Return the (X, Y) coordinate for the center point of the cell that contains the specified text.  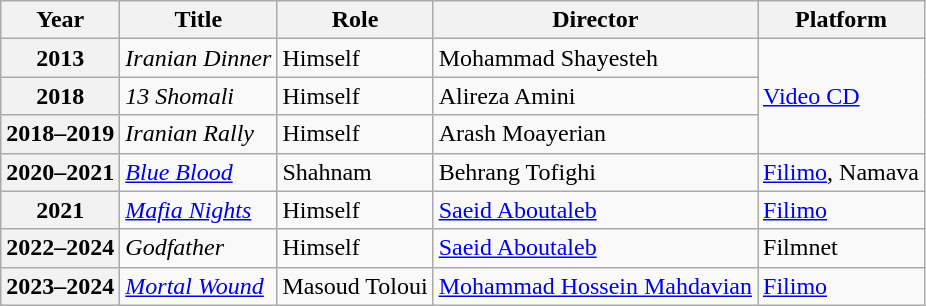
Filimo, Namava (842, 172)
Filmnet (842, 248)
Title (198, 20)
Alireza Amini (595, 96)
2018 (60, 96)
Role (355, 20)
Arash Moayerian (595, 134)
13 Shomali (198, 96)
Godfather (198, 248)
Director (595, 20)
2013 (60, 58)
Mortal Wound (198, 286)
Masoud Toloui (355, 286)
2023–2024 (60, 286)
2018–2019 (60, 134)
Iranian Dinner (198, 58)
Platform (842, 20)
Video CD (842, 96)
Iranian Rally (198, 134)
Year (60, 20)
Shahnam (355, 172)
Blue Blood (198, 172)
Mohammad Shayesteh (595, 58)
2021 (60, 210)
Mohammad Hossein Mahdavian (595, 286)
2022–2024 (60, 248)
Mafia Nights (198, 210)
2020–2021 (60, 172)
Behrang Tofighi (595, 172)
